Capture the cell that displays the provided text and extract its [X, Y] central coordinate. 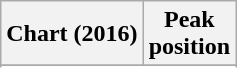
Peakposition [189, 34]
Chart (2016) [72, 34]
